From the cell containing the given text, extract its center point as (X, Y) coordinate. 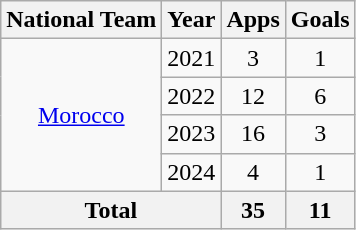
Morocco (82, 115)
6 (320, 96)
2022 (192, 96)
16 (253, 134)
Year (192, 20)
National Team (82, 20)
4 (253, 172)
2024 (192, 172)
2021 (192, 58)
35 (253, 210)
Total (111, 210)
12 (253, 96)
11 (320, 210)
2023 (192, 134)
Apps (253, 20)
Goals (320, 20)
